Output the (X, Y) coordinate of the center of the cell containing the given text.  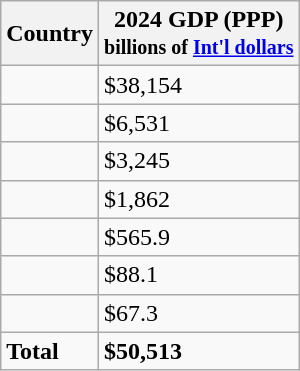
$1,862 (198, 199)
$6,531 (198, 123)
$38,154 (198, 85)
Country (50, 34)
$3,245 (198, 161)
$88.1 (198, 275)
2024 GDP (PPP)billions of Int'l dollars (198, 34)
$565.9 (198, 237)
Total (50, 351)
$50,513 (198, 351)
$67.3 (198, 313)
